Return (X, Y) of the center of cell containing provided text 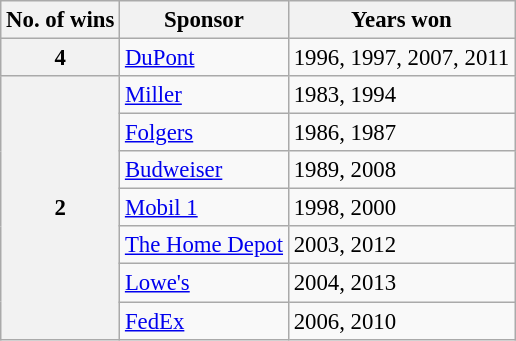
2004, 2013 (401, 283)
No. of wins (60, 20)
2006, 2010 (401, 321)
1983, 1994 (401, 95)
Sponsor (204, 20)
Years won (401, 20)
4 (60, 58)
1996, 1997, 2007, 2011 (401, 58)
2003, 2012 (401, 245)
1989, 2008 (401, 170)
Lowe's (204, 283)
DuPont (204, 58)
2 (60, 208)
Folgers (204, 133)
The Home Depot (204, 245)
FedEx (204, 321)
Miller (204, 95)
Budweiser (204, 170)
1998, 2000 (401, 208)
1986, 1987 (401, 133)
Mobil 1 (204, 208)
